Capture the cell that displays the provided text and extract its [X, Y] central coordinate. 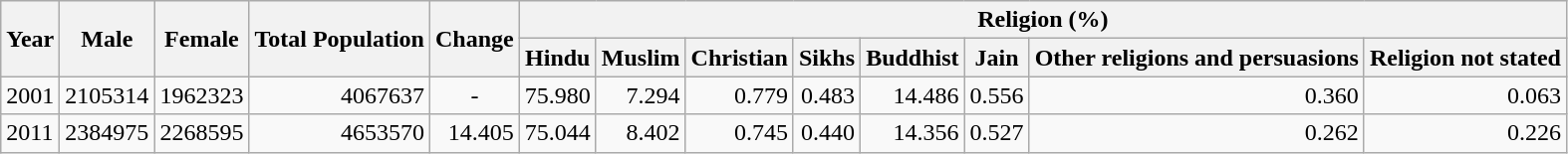
Religion not stated [1464, 58]
Year [30, 39]
Hindu [558, 58]
2105314 [108, 95]
Sikhs [827, 58]
4067637 [340, 95]
75.980 [558, 95]
2384975 [108, 133]
8.402 [641, 133]
Buddhist [913, 58]
2011 [30, 133]
14.356 [913, 133]
Muslim [641, 58]
0.063 [1464, 95]
Christian [739, 58]
0.556 [996, 95]
- [475, 95]
Change [475, 39]
0.440 [827, 133]
2268595 [201, 133]
0.745 [739, 133]
2001 [30, 95]
Other religions and persuasions [1196, 58]
0.226 [1464, 133]
0.779 [739, 95]
14.405 [475, 133]
0.527 [996, 133]
4653570 [340, 133]
0.360 [1196, 95]
Religion (%) [1042, 20]
14.486 [913, 95]
1962323 [201, 95]
Total Population [340, 39]
Male [108, 39]
0.483 [827, 95]
0.262 [1196, 133]
7.294 [641, 95]
75.044 [558, 133]
Jain [996, 58]
Female [201, 39]
